Return the [X, Y] coordinate for the center point of the cell that contains the specified text.  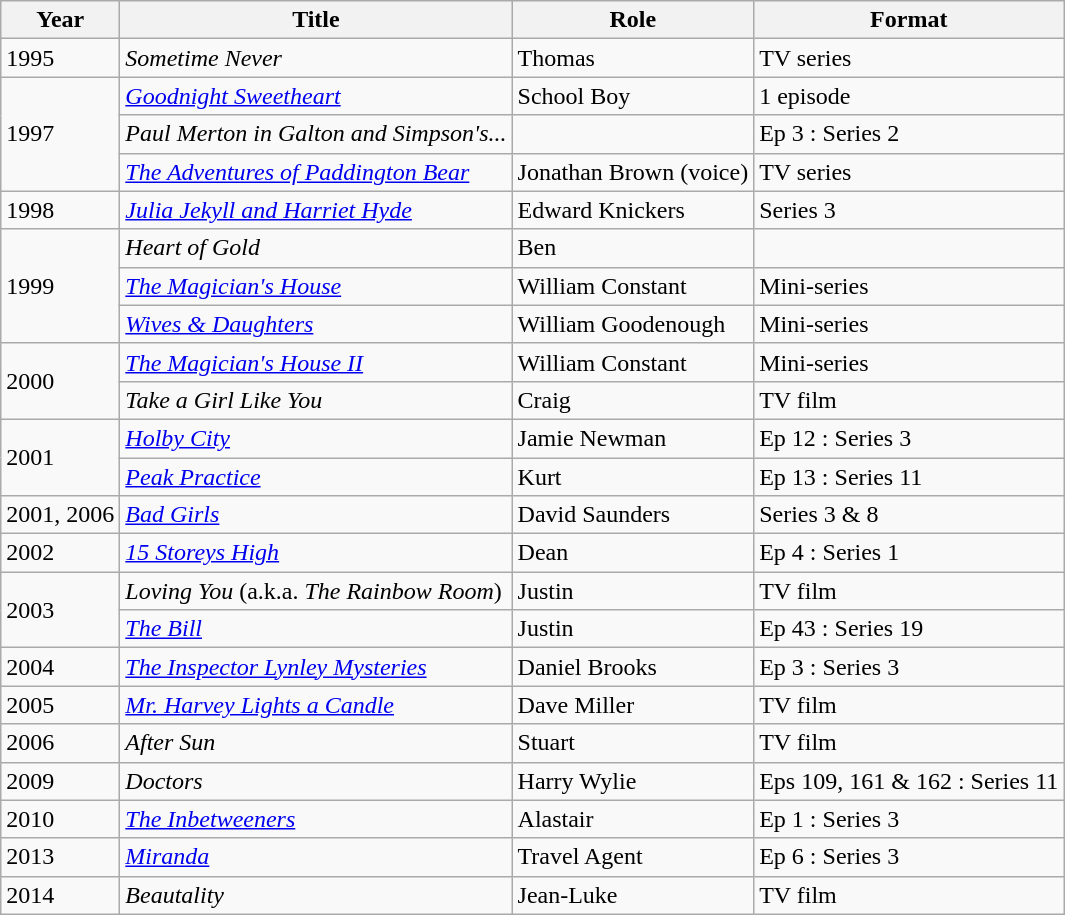
Dave Miller [633, 705]
Alastair [633, 819]
Daniel Brooks [633, 667]
Stuart [633, 743]
Miranda [316, 857]
Craig [633, 400]
Ep 3 : Series 3 [909, 667]
David Saunders [633, 515]
Ep 13 : Series 11 [909, 477]
2000 [60, 381]
2013 [60, 857]
1995 [60, 58]
Wives & Daughters [316, 324]
The Adventures of Paddington Bear [316, 172]
Holby City [316, 438]
Jean-Luke [633, 895]
2003 [60, 610]
Beautality [316, 895]
Harry Wylie [633, 781]
2006 [60, 743]
Sometime Never [316, 58]
Heart of Gold [316, 248]
The Inspector Lynley Mysteries [316, 667]
Take a Girl Like You [316, 400]
Year [60, 20]
2005 [60, 705]
2002 [60, 553]
Dean [633, 553]
Jamie Newman [633, 438]
Ep 12 : Series 3 [909, 438]
Ben [633, 248]
Bad Girls [316, 515]
Doctors [316, 781]
2014 [60, 895]
Ep 6 : Series 3 [909, 857]
1 episode [909, 96]
Travel Agent [633, 857]
The Magician's House II [316, 362]
The Magician's House [316, 286]
1999 [60, 286]
Julia Jekyll and Harriet Hyde [316, 210]
The Bill [316, 629]
15 Storeys High [316, 553]
Series 3 [909, 210]
Ep 1 : Series 3 [909, 819]
After Sun [316, 743]
School Boy [633, 96]
Series 3 & 8 [909, 515]
Thomas [633, 58]
Goodnight Sweetheart [316, 96]
2001, 2006 [60, 515]
Format [909, 20]
Paul Merton in Galton and Simpson's... [316, 134]
Ep 43 : Series 19 [909, 629]
Title [316, 20]
Mr. Harvey Lights a Candle [316, 705]
Peak Practice [316, 477]
1997 [60, 134]
Ep 4 : Series 1 [909, 553]
Ep 3 : Series 2 [909, 134]
2004 [60, 667]
Kurt [633, 477]
2001 [60, 457]
Role [633, 20]
Edward Knickers [633, 210]
2010 [60, 819]
1998 [60, 210]
Jonathan Brown (voice) [633, 172]
The Inbetweeners [316, 819]
2009 [60, 781]
Eps 109, 161 & 162 : Series 11 [909, 781]
Loving You (a.k.a. The Rainbow Room) [316, 591]
William Goodenough [633, 324]
